Capture the cell that displays the provided text and extract its [x, y] central coordinate. 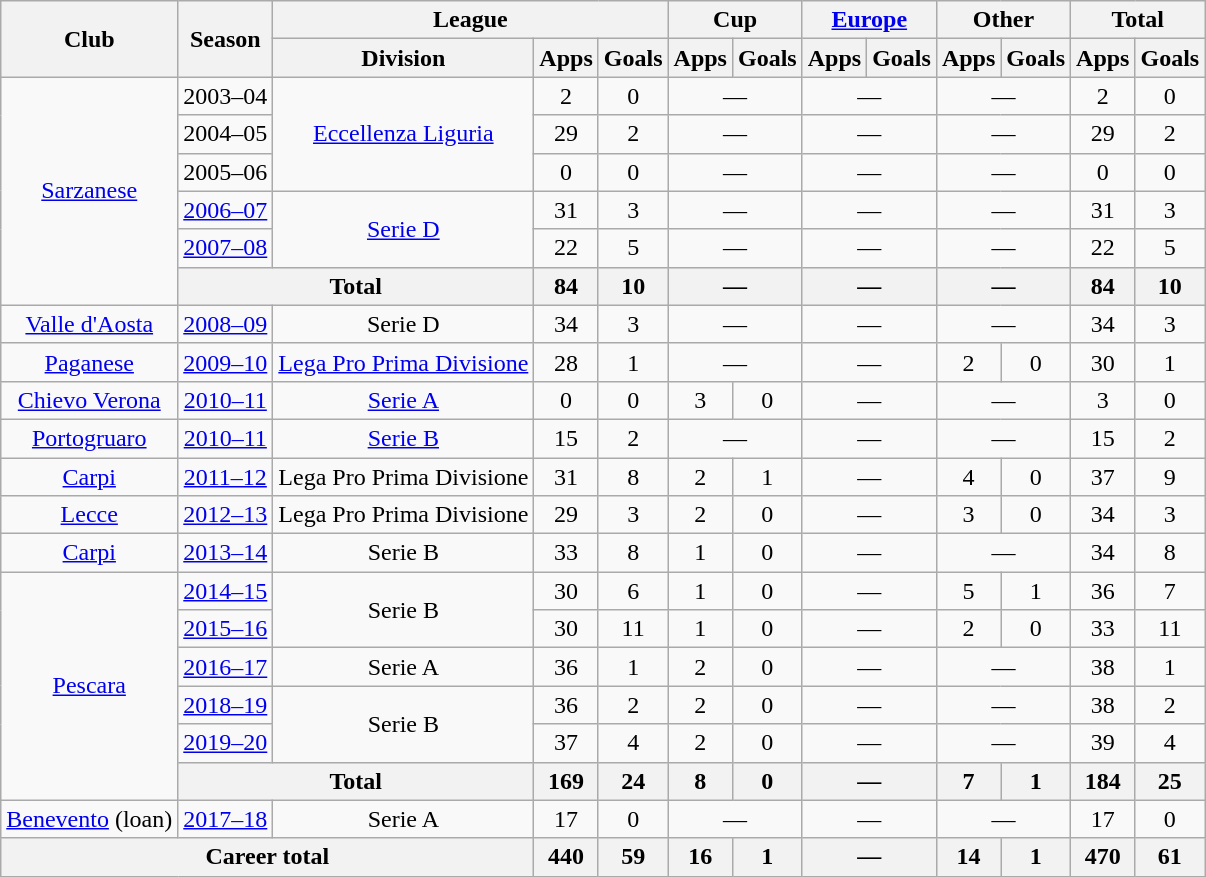
25 [1170, 781]
Pescara [90, 686]
Paganese [90, 362]
Division [404, 58]
Season [226, 39]
2006–07 [226, 210]
2019–20 [226, 743]
2013–14 [226, 553]
2017–18 [226, 819]
Europe [869, 20]
Sarzanese [90, 191]
Portogruaro [90, 438]
2014–15 [226, 591]
Lecce [90, 515]
2004–05 [226, 134]
Cup [735, 20]
9 [1170, 477]
2012–13 [226, 515]
61 [1170, 857]
2011–12 [226, 477]
184 [1103, 781]
Other [1003, 20]
Chievo Verona [90, 400]
14 [968, 857]
2015–16 [226, 629]
2007–08 [226, 248]
2008–09 [226, 324]
2016–17 [226, 667]
2009–10 [226, 362]
6 [633, 591]
470 [1103, 857]
39 [1103, 743]
440 [566, 857]
59 [633, 857]
2003–04 [226, 96]
2018–19 [226, 705]
League [470, 20]
Club [90, 39]
24 [633, 781]
2005–06 [226, 172]
169 [566, 781]
Benevento (loan) [90, 819]
28 [566, 362]
Career total [268, 857]
16 [700, 857]
Eccellenza Liguria [404, 134]
Valle d'Aosta [90, 324]
